For the text-containing cell, return its midpoint in [x, y] coordinate format. 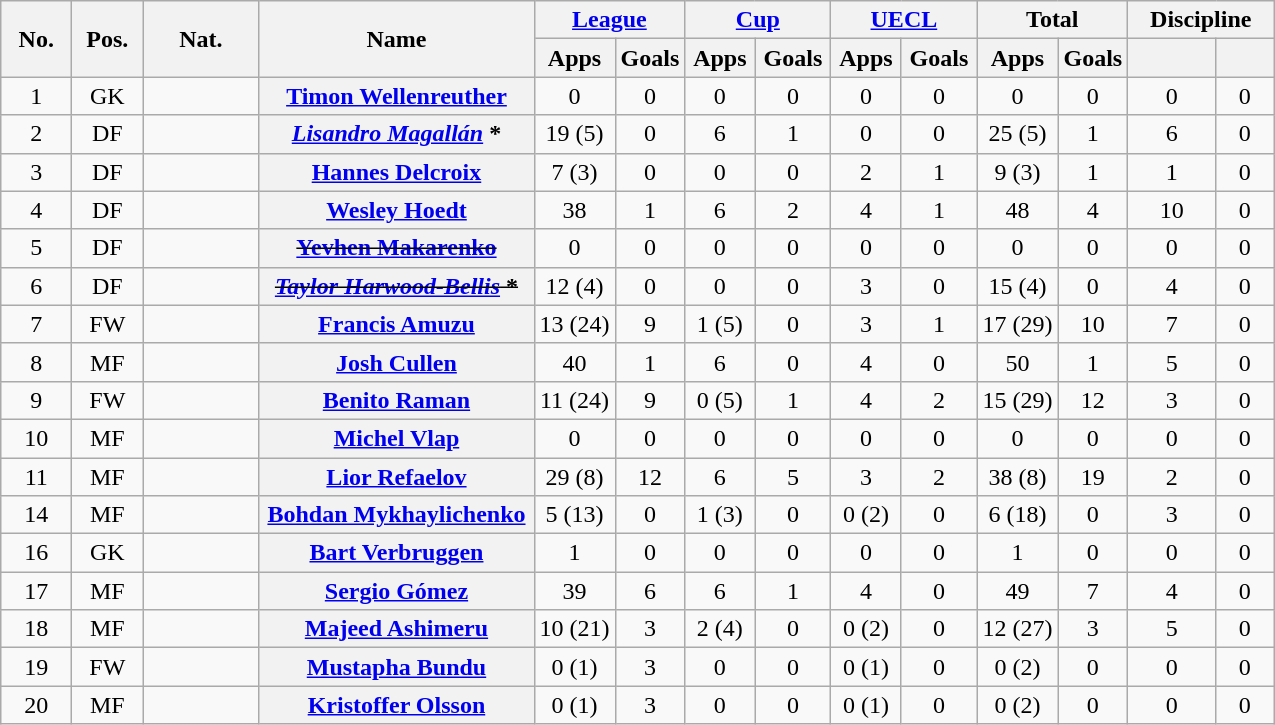
7 (3) [574, 172]
No. [36, 39]
2 (4) [720, 629]
Benito Raman [396, 400]
Wesley Hoedt [396, 210]
49 [1018, 591]
Bohdan Mykhaylichenko [396, 515]
19 (5) [574, 134]
17 [36, 591]
20 [36, 705]
Kristoffer Olsson [396, 705]
38 (8) [1018, 477]
18 [36, 629]
11 [36, 477]
Pos. [108, 39]
0 (5) [720, 400]
UECL [904, 20]
14 [36, 515]
Majeed Ashimeru [396, 629]
6 (18) [1018, 515]
40 [574, 362]
5 (13) [574, 515]
50 [1018, 362]
1 (5) [720, 324]
10 (21) [574, 629]
Francis Amuzu [396, 324]
Nat. [201, 39]
Taylor Harwood-Bellis * [396, 286]
Timon Wellenreuther [396, 96]
1 (3) [720, 515]
Lisandro Magallán * [396, 134]
16 [36, 553]
Michel Vlap [396, 438]
48 [1018, 210]
12 (4) [574, 286]
13 (24) [574, 324]
Hannes Delcroix [396, 172]
Sergio Gómez [396, 591]
25 (5) [1018, 134]
Mustapha Bundu [396, 667]
9 (3) [1018, 172]
Josh Cullen [396, 362]
17 (29) [1018, 324]
Total [1052, 20]
15 (4) [1018, 286]
Cup [758, 20]
11 (24) [574, 400]
39 [574, 591]
15 (29) [1018, 400]
29 (8) [574, 477]
38 [574, 210]
Bart Verbruggen [396, 553]
Yevhen Makarenko [396, 248]
Discipline [1201, 20]
Lior Refaelov [396, 477]
12 (27) [1018, 629]
Name [396, 39]
League [610, 20]
8 [36, 362]
